Pinpoint the cell where the given text exists, returning its [X, Y] midpoint coordinate. 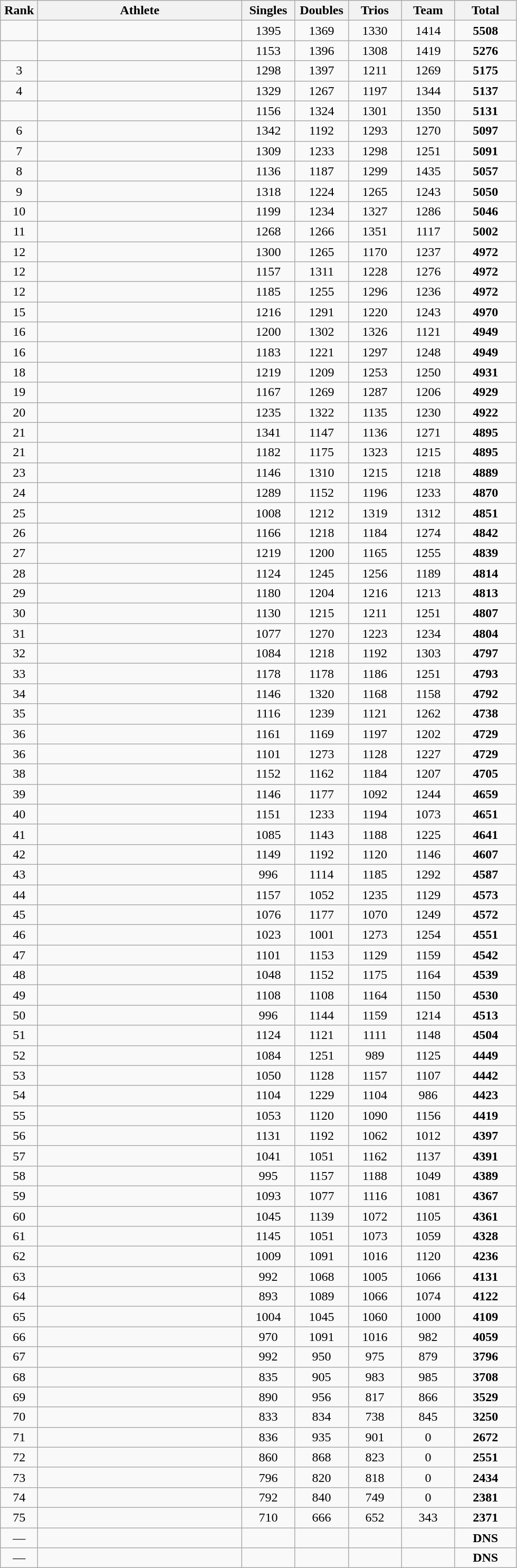
833 [268, 1417]
983 [375, 1377]
1303 [428, 654]
19 [19, 392]
4870 [485, 493]
4813 [485, 593]
1085 [268, 834]
1168 [375, 694]
1199 [268, 211]
4397 [485, 1136]
1229 [322, 1095]
652 [375, 1517]
4797 [485, 654]
4389 [485, 1176]
4814 [485, 573]
1435 [428, 171]
5508 [485, 31]
4587 [485, 874]
1324 [322, 111]
749 [375, 1497]
1202 [428, 734]
4442 [485, 1075]
820 [322, 1477]
1144 [322, 1015]
29 [19, 593]
1323 [375, 452]
4738 [485, 714]
1180 [268, 593]
866 [428, 1397]
1151 [268, 814]
3708 [485, 1377]
4851 [485, 513]
1158 [428, 694]
1221 [322, 352]
4929 [485, 392]
44 [19, 895]
1070 [375, 915]
1330 [375, 31]
64 [19, 1297]
1117 [428, 231]
59 [19, 1196]
1107 [428, 1075]
46 [19, 935]
5276 [485, 51]
1223 [375, 634]
1074 [428, 1297]
1131 [268, 1136]
72 [19, 1457]
Doubles [322, 11]
70 [19, 1417]
1139 [322, 1216]
666 [322, 1517]
1206 [428, 392]
1053 [268, 1116]
4922 [485, 412]
45 [19, 915]
50 [19, 1015]
1009 [268, 1257]
1312 [428, 513]
1207 [428, 774]
1301 [375, 111]
51 [19, 1035]
73 [19, 1477]
710 [268, 1517]
956 [322, 1397]
1227 [428, 754]
1062 [375, 1136]
1209 [322, 372]
1050 [268, 1075]
60 [19, 1216]
840 [322, 1497]
4236 [485, 1257]
1276 [428, 272]
1165 [375, 553]
975 [375, 1357]
47 [19, 955]
1293 [375, 131]
43 [19, 874]
1254 [428, 935]
48 [19, 975]
879 [428, 1357]
1147 [322, 432]
1237 [428, 252]
1149 [268, 854]
5137 [485, 91]
817 [375, 1397]
4792 [485, 694]
26 [19, 533]
1228 [375, 272]
69 [19, 1397]
4793 [485, 674]
4839 [485, 553]
66 [19, 1337]
868 [322, 1457]
31 [19, 634]
4542 [485, 955]
1344 [428, 91]
818 [375, 1477]
30 [19, 613]
1341 [268, 432]
890 [268, 1397]
1059 [428, 1236]
1214 [428, 1015]
49 [19, 995]
1249 [428, 915]
42 [19, 854]
1244 [428, 794]
1220 [375, 312]
901 [375, 1437]
4361 [485, 1216]
1023 [268, 935]
1125 [428, 1055]
1256 [375, 573]
4641 [485, 834]
1049 [428, 1176]
1182 [268, 452]
1268 [268, 231]
1262 [428, 714]
1001 [322, 935]
1111 [375, 1035]
4573 [485, 895]
4842 [485, 533]
1267 [322, 91]
71 [19, 1437]
1396 [322, 51]
1089 [322, 1297]
1369 [322, 31]
23 [19, 473]
4419 [485, 1116]
1068 [322, 1277]
1414 [428, 31]
4 [19, 91]
1052 [322, 895]
1419 [428, 51]
1143 [322, 834]
905 [322, 1377]
15 [19, 312]
1297 [375, 352]
4889 [485, 473]
5175 [485, 71]
1212 [322, 513]
1194 [375, 814]
63 [19, 1277]
1145 [268, 1236]
4931 [485, 372]
28 [19, 573]
62 [19, 1257]
1041 [268, 1156]
11 [19, 231]
20 [19, 412]
1204 [322, 593]
4449 [485, 1055]
Singles [268, 11]
24 [19, 493]
1004 [268, 1317]
5057 [485, 171]
845 [428, 1417]
1166 [268, 533]
1189 [428, 573]
1292 [428, 874]
4572 [485, 915]
38 [19, 774]
1296 [375, 292]
52 [19, 1055]
1311 [322, 272]
1135 [375, 412]
1395 [268, 31]
5046 [485, 211]
35 [19, 714]
1309 [268, 151]
4059 [485, 1337]
1000 [428, 1317]
1308 [375, 51]
1213 [428, 593]
1302 [322, 332]
4328 [485, 1236]
4607 [485, 854]
986 [428, 1095]
1076 [268, 915]
1230 [428, 412]
39 [19, 794]
1092 [375, 794]
4423 [485, 1095]
1060 [375, 1317]
823 [375, 1457]
1224 [322, 191]
4109 [485, 1317]
1090 [375, 1116]
8 [19, 171]
65 [19, 1317]
34 [19, 694]
1351 [375, 231]
75 [19, 1517]
4504 [485, 1035]
55 [19, 1116]
3529 [485, 1397]
970 [268, 1337]
835 [268, 1377]
4391 [485, 1156]
Rank [19, 11]
792 [268, 1497]
1150 [428, 995]
1245 [322, 573]
1005 [375, 1277]
68 [19, 1377]
10 [19, 211]
1196 [375, 493]
1130 [268, 613]
4651 [485, 814]
53 [19, 1075]
3250 [485, 1417]
5131 [485, 111]
5091 [485, 151]
950 [322, 1357]
25 [19, 513]
67 [19, 1357]
4705 [485, 774]
1310 [322, 473]
74 [19, 1497]
1287 [375, 392]
57 [19, 1156]
1300 [268, 252]
2551 [485, 1457]
1253 [375, 372]
1286 [428, 211]
4131 [485, 1277]
58 [19, 1176]
1319 [375, 513]
985 [428, 1377]
1274 [428, 533]
1397 [322, 71]
796 [268, 1477]
56 [19, 1136]
54 [19, 1095]
1248 [428, 352]
18 [19, 372]
4367 [485, 1196]
860 [268, 1457]
1318 [268, 191]
1320 [322, 694]
1167 [268, 392]
1236 [428, 292]
1114 [322, 874]
4539 [485, 975]
1161 [268, 734]
7 [19, 151]
Trios [375, 11]
1148 [428, 1035]
1183 [268, 352]
1008 [268, 513]
4804 [485, 634]
Total [485, 11]
836 [268, 1437]
1170 [375, 252]
2371 [485, 1517]
4659 [485, 794]
4970 [485, 312]
1093 [268, 1196]
2434 [485, 1477]
6 [19, 131]
Team [428, 11]
1289 [268, 493]
3 [19, 71]
738 [375, 1417]
3796 [485, 1357]
1299 [375, 171]
1342 [268, 131]
4551 [485, 935]
61 [19, 1236]
1186 [375, 674]
1271 [428, 432]
1327 [375, 211]
4530 [485, 995]
5050 [485, 191]
Athlete [140, 11]
5097 [485, 131]
1081 [428, 1196]
2672 [485, 1437]
2381 [485, 1497]
40 [19, 814]
1169 [322, 734]
834 [322, 1417]
32 [19, 654]
1072 [375, 1216]
1350 [428, 111]
41 [19, 834]
1329 [268, 91]
4807 [485, 613]
982 [428, 1337]
1266 [322, 231]
995 [268, 1176]
4122 [485, 1297]
33 [19, 674]
1291 [322, 312]
5002 [485, 231]
1225 [428, 834]
1137 [428, 1156]
9 [19, 191]
1250 [428, 372]
27 [19, 553]
935 [322, 1437]
4513 [485, 1015]
893 [268, 1297]
1105 [428, 1216]
1048 [268, 975]
1187 [322, 171]
989 [375, 1055]
1239 [322, 714]
1326 [375, 332]
343 [428, 1517]
1012 [428, 1136]
1322 [322, 412]
